Provide the [x, y] coordinate of the cell's center where the given text is located.  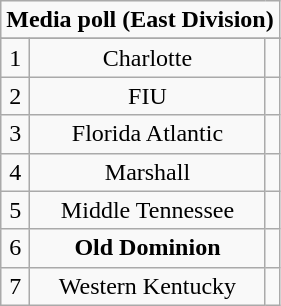
7 [16, 286]
2 [16, 96]
5 [16, 210]
FIU [148, 96]
Marshall [148, 172]
Charlotte [148, 58]
Middle Tennessee [148, 210]
1 [16, 58]
Old Dominion [148, 248]
Florida Atlantic [148, 134]
3 [16, 134]
6 [16, 248]
4 [16, 172]
Media poll (East Division) [140, 20]
Western Kentucky [148, 286]
